Identify which cell holds the provided text, then report its (x, y) central coordinate. 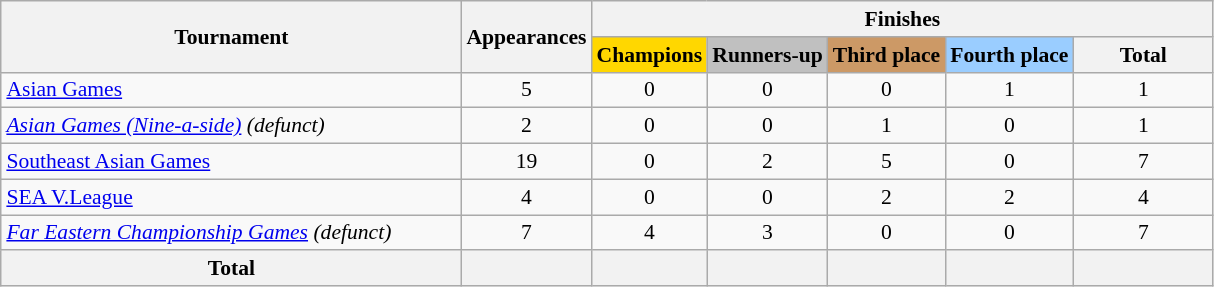
Fourth place (1009, 55)
Finishes (903, 19)
Runners-up (767, 55)
3 (767, 233)
Southeast Asian Games (231, 162)
Tournament (231, 36)
19 (526, 162)
Appearances (526, 36)
Far Eastern Championship Games (defunct) (231, 233)
Asian Games (231, 90)
Third place (886, 55)
Champions (650, 55)
Asian Games (Nine-a-side) (defunct) (231, 126)
SEA V.League (231, 197)
